Detect which cell encompasses the target text, then output its [x, y] center coordinate. 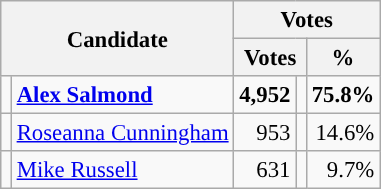
9.7% [342, 170]
% [342, 58]
14.6% [342, 133]
953 [265, 133]
75.8% [342, 95]
Alex Salmond [122, 95]
4,952 [265, 95]
Roseanna Cunningham [122, 133]
Mike Russell [122, 170]
631 [265, 170]
Candidate [118, 38]
